Pinpoint the cell where the given text exists, returning its (x, y) midpoint coordinate. 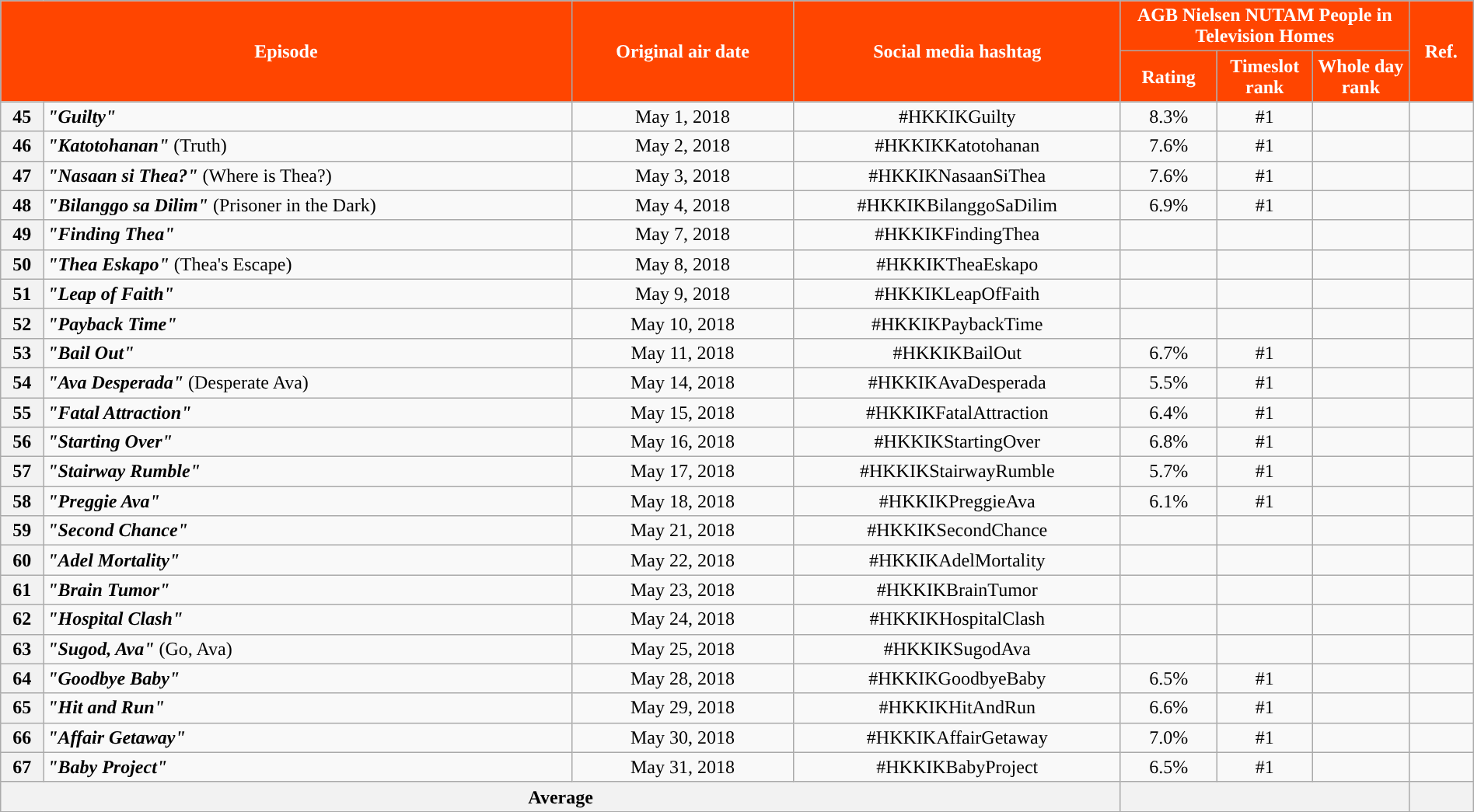
#HKKIKAdelMortality (957, 560)
#HKKIKPaybackTime (957, 323)
May 22, 2018 (683, 560)
51 (22, 294)
59 (22, 531)
6.9% (1168, 205)
47 (22, 176)
"Payback Time" (308, 323)
"Stairway Rumble" (308, 472)
May 28, 2018 (683, 678)
#HKKIKLeapOfFaith (957, 294)
6.1% (1168, 501)
#HKKIKBailOut (957, 353)
May 1, 2018 (683, 117)
May 16, 2018 (683, 442)
May 18, 2018 (683, 501)
#HKKIKNasaanSiThea (957, 176)
#HKKIKHitAndRun (957, 708)
56 (22, 442)
"Thea Eskapo" (Thea's Escape) (308, 264)
May 7, 2018 (683, 235)
AGB Nielsen NUTAM People in Television Homes (1264, 26)
"Preggie Ava" (308, 501)
May 31, 2018 (683, 767)
"Bilanggo sa Dilim" (Prisoner in the Dark) (308, 205)
May 21, 2018 (683, 531)
Whole dayrank (1361, 76)
#HKKIKFindingThea (957, 235)
Episode (286, 51)
#HKKIKGuilty (957, 117)
May 25, 2018 (683, 649)
"Goodbye Baby" (308, 678)
"Adel Mortality" (308, 560)
6.4% (1168, 413)
#HKKIKStairwayRumble (957, 472)
"Fatal Attraction" (308, 413)
#HKKIKGoodbyeBaby (957, 678)
55 (22, 413)
48 (22, 205)
"Katotohanan" (Truth) (308, 146)
"Baby Project" (308, 767)
May 9, 2018 (683, 294)
#HKKIKKatotohanan (957, 146)
57 (22, 472)
65 (22, 708)
6.6% (1168, 708)
May 10, 2018 (683, 323)
6.7% (1168, 353)
"Nasaan si Thea?" (Where is Thea?) (308, 176)
8.3% (1168, 117)
#HKKIKTheaEskapo (957, 264)
May 4, 2018 (683, 205)
#HKKIKBrainTumor (957, 590)
66 (22, 737)
#HKKIKSugodAva (957, 649)
#HKKIKBilanggoSaDilim (957, 205)
53 (22, 353)
#HKKIKHospitalClash (957, 619)
Rating (1168, 76)
"Finding Thea" (308, 235)
"Affair Getaway" (308, 737)
May 14, 2018 (683, 382)
62 (22, 619)
"Hospital Clash" (308, 619)
"Hit and Run" (308, 708)
45 (22, 117)
Social media hashtag (957, 51)
7.0% (1168, 737)
Average (561, 796)
58 (22, 501)
May 30, 2018 (683, 737)
May 3, 2018 (683, 176)
May 29, 2018 (683, 708)
"Bail Out" (308, 353)
May 2, 2018 (683, 146)
#HKKIKBabyProject (957, 767)
"Second Chance" (308, 531)
May 17, 2018 (683, 472)
60 (22, 560)
67 (22, 767)
#HKKIKSecondChance (957, 531)
"Leap of Faith" (308, 294)
"Ava Desperada" (Desperate Ava) (308, 382)
5.7% (1168, 472)
63 (22, 649)
#HKKIKAffairGetaway (957, 737)
6.8% (1168, 442)
5.5% (1168, 382)
#HKKIKAvaDesperada (957, 382)
Original air date (683, 51)
"Guilty" (308, 117)
"Brain Tumor" (308, 590)
52 (22, 323)
50 (22, 264)
Timeslotrank (1265, 76)
46 (22, 146)
May 11, 2018 (683, 353)
May 8, 2018 (683, 264)
"Starting Over" (308, 442)
May 23, 2018 (683, 590)
64 (22, 678)
Ref. (1441, 51)
61 (22, 590)
#HKKIKPreggieAva (957, 501)
"Sugod, Ava" (Go, Ava) (308, 649)
54 (22, 382)
May 15, 2018 (683, 413)
#HKKIKStartingOver (957, 442)
May 24, 2018 (683, 619)
49 (22, 235)
#HKKIKFatalAttraction (957, 413)
